Provide the [X, Y] coordinate of the cell's center where the given text is located.  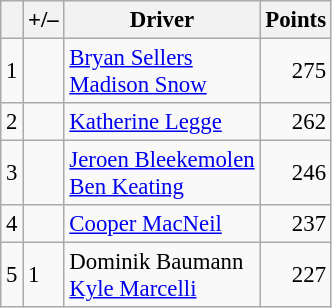
Dominik Baumann Kyle Marcelli [162, 276]
Cooper MacNeil [162, 224]
275 [296, 72]
+/– [44, 20]
Jeroen Bleekemolen Ben Keating [162, 174]
5 [12, 276]
Points [296, 20]
246 [296, 174]
Katherine Legge [162, 122]
262 [296, 122]
Driver [162, 20]
237 [296, 224]
227 [296, 276]
3 [12, 174]
2 [12, 122]
4 [12, 224]
Bryan Sellers Madison Snow [162, 72]
